Search for the cell housing the specified text and yield its [X, Y] center coordinate. 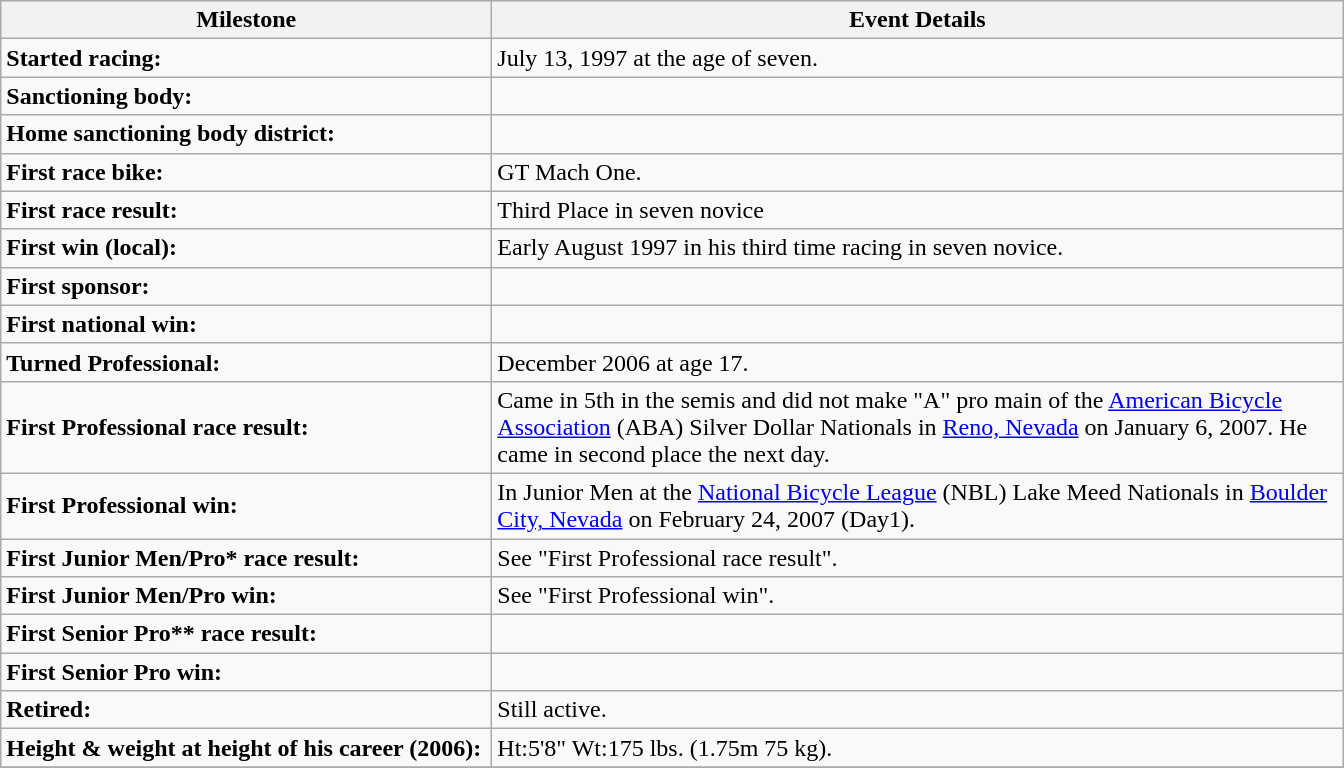
December 2006 at age 17. [918, 362]
First national win: [246, 324]
See "First Professional race result". [918, 557]
First Professional race result: [246, 427]
First race result: [246, 210]
First Junior Men/Pro* race result: [246, 557]
Turned Professional: [246, 362]
Home sanctioning body district: [246, 134]
Ht:5'8" Wt:175 lbs. (1.75m 75 kg). [918, 748]
Height & weight at height of his career (2006): [246, 748]
First Junior Men/Pro win: [246, 596]
Milestone [246, 20]
First sponsor: [246, 286]
Sanctioning body: [246, 96]
First Senior Pro** race result: [246, 634]
Started racing: [246, 58]
Early August 1997 in his third time racing in seven novice. [918, 248]
GT Mach One. [918, 172]
In Junior Men at the National Bicycle League (NBL) Lake Meed Nationals in Boulder City, Nevada on February 24, 2007 (Day1). [918, 506]
First Senior Pro win: [246, 672]
First race bike: [246, 172]
First win (local): [246, 248]
Retired: [246, 710]
Third Place in seven novice [918, 210]
July 13, 1997 at the age of seven. [918, 58]
See "First Professional win". [918, 596]
Still active. [918, 710]
First Professional win: [246, 506]
Event Details [918, 20]
